Locate the cell with the specified text and output its [x, y] center coordinate. 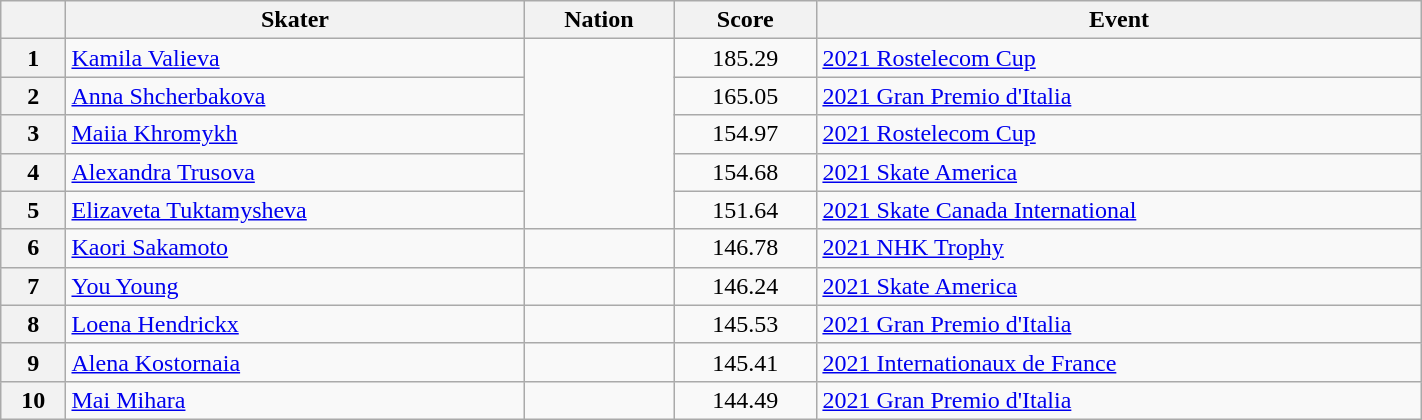
7 [34, 286]
145.53 [746, 324]
Maiia Khromykh [295, 134]
3 [34, 134]
145.41 [746, 362]
2021 Skate Canada International [1119, 210]
2021 NHK Trophy [1119, 248]
144.49 [746, 400]
Kamila Valieva [295, 58]
2021 Internationaux de France [1119, 362]
Alexandra Trusova [295, 172]
Mai Mihara [295, 400]
185.29 [746, 58]
2 [34, 96]
151.64 [746, 210]
Score [746, 20]
8 [34, 324]
6 [34, 248]
1 [34, 58]
154.97 [746, 134]
146.24 [746, 286]
5 [34, 210]
Skater [295, 20]
Nation [599, 20]
You Young [295, 286]
4 [34, 172]
Loena Hendrickx [295, 324]
9 [34, 362]
146.78 [746, 248]
Elizaveta Tuktamysheva [295, 210]
Alena Kostornaia [295, 362]
154.68 [746, 172]
Kaori Sakamoto [295, 248]
Anna Shcherbakova [295, 96]
Event [1119, 20]
10 [34, 400]
165.05 [746, 96]
